Find where the given text appears and provide that cell's center as [X, Y] coordinate. 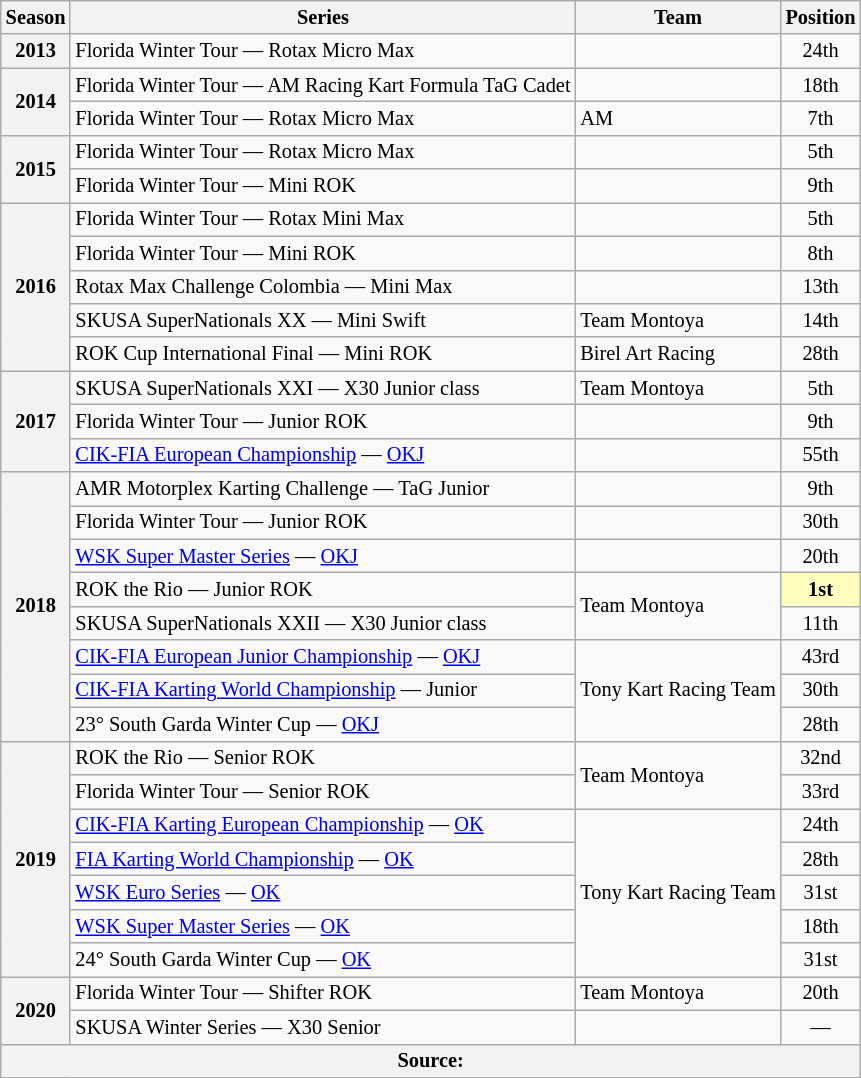
CIK-FIA Karting European Championship — OK [322, 825]
2016 [36, 286]
ROK the Rio — Senior ROK [322, 758]
— [821, 1027]
CIK-FIA European Junior Championship — OKJ [322, 657]
2015 [36, 168]
2013 [36, 51]
WSK Super Master Series — OK [322, 926]
Source: [431, 1061]
FIA Karting World Championship — OK [322, 859]
2020 [36, 1010]
AM [678, 118]
SKUSA SuperNationals XX — Mini Swift [322, 320]
CIK-FIA European Championship — OKJ [322, 455]
Season [36, 17]
14th [821, 320]
Position [821, 17]
WSK Super Master Series — OKJ [322, 556]
2018 [36, 606]
8th [821, 253]
SKUSA SuperNationals XXI — X30 Junior class [322, 388]
Florida Winter Tour — Shifter ROK [322, 993]
Florida Winter Tour — Rotax Mini Max [322, 219]
ROK Cup International Final — Mini ROK [322, 354]
Birel Art Racing [678, 354]
11th [821, 623]
Florida Winter Tour — Senior ROK [322, 791]
2014 [36, 102]
1st [821, 589]
55th [821, 455]
SKUSA SuperNationals XXII — X30 Junior class [322, 623]
WSK Euro Series — OK [322, 892]
2019 [36, 859]
SKUSA Winter Series — X30 Senior [322, 1027]
7th [821, 118]
23° South Garda Winter Cup — OKJ [322, 724]
Series [322, 17]
Rotax Max Challenge Colombia — Mini Max [322, 287]
Florida Winter Tour — AM Racing Kart Formula TaG Cadet [322, 85]
CIK-FIA Karting World Championship — Junior [322, 690]
43rd [821, 657]
AMR Motorplex Karting Challenge — TaG Junior [322, 489]
32nd [821, 758]
24° South Garda Winter Cup — OK [322, 960]
13th [821, 287]
Team [678, 17]
33rd [821, 791]
ROK the Rio — Junior ROK [322, 589]
2017 [36, 422]
